Return [x, y] of the center of cell containing provided text 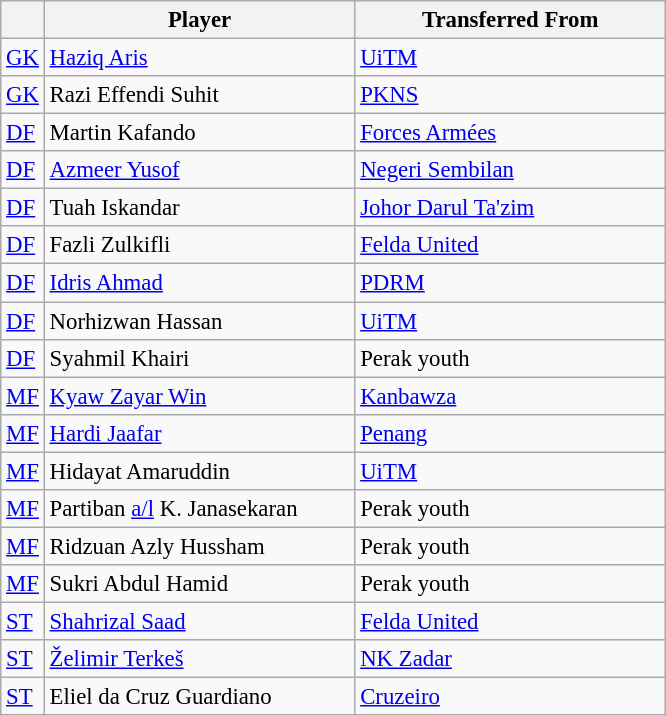
Kyaw Zayar Win [200, 396]
Transferred From [510, 20]
Norhizwan Hassan [200, 321]
Haziq Aris [200, 58]
PDRM [510, 283]
PKNS [510, 95]
Johor Darul Ta'zim [510, 208]
Eliel da Cruz Guardiano [200, 697]
Razi Effendi Suhit [200, 95]
Shahrizal Saad [200, 621]
Sukri Abdul Hamid [200, 584]
Martin Kafando [200, 133]
Idris Ahmad [200, 283]
Partiban a/l K. Janasekaran [200, 509]
Syahmil Khairi [200, 358]
Forces Armées [510, 133]
Azmeer Yusof [200, 170]
Cruzeiro [510, 697]
Kanbawza [510, 396]
Player [200, 20]
Hardi Jaafar [200, 433]
NK Zadar [510, 659]
Fazli Zulkifli [200, 245]
Ridzuan Azly Hussham [200, 546]
Hidayat Amaruddin [200, 471]
Želimir Terkeš [200, 659]
Negeri Sembilan [510, 170]
Tuah Iskandar [200, 208]
Penang [510, 433]
